Determine the [x, y] coordinate at the center of the cell enclosing the given text.  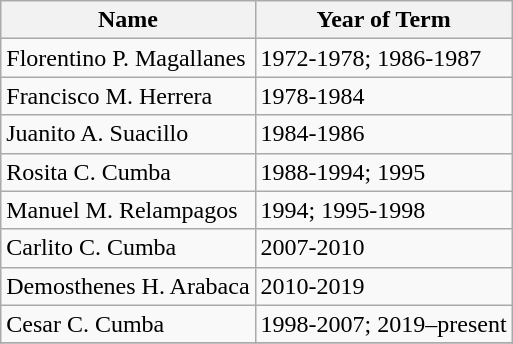
Name [128, 20]
Cesar C. Cumba [128, 324]
Demosthenes H. Arabaca [128, 286]
1984-1986 [384, 134]
2007-2010 [384, 248]
1972-1978; 1986-1987 [384, 58]
Florentino P. Magallanes [128, 58]
2010-2019 [384, 286]
1994; 1995-1998 [384, 210]
Rosita C. Cumba [128, 172]
1998-2007; 2019–present [384, 324]
1978-1984 [384, 96]
Juanito A. Suacillo [128, 134]
Manuel M. Relampagos [128, 210]
1988-1994; 1995 [384, 172]
Year of Term [384, 20]
Francisco M. Herrera [128, 96]
Carlito C. Cumba [128, 248]
